Pinpoint the cell where the given text exists, returning its [x, y] midpoint coordinate. 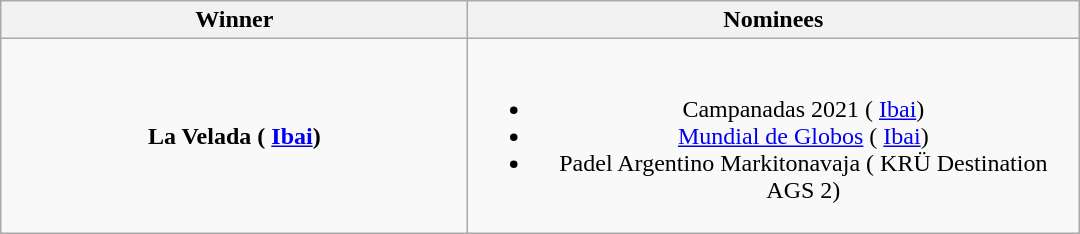
Winner [234, 20]
Nominees [774, 20]
La Velada ( Ibai) [234, 136]
Campanadas 2021 ( Ibai)Mundial de Globos ( Ibai)Padel Argentino Markitonavaja ( KRÜ Destination AGS 2) [774, 136]
